Find where the given text appears and provide that cell's center as [x, y] coordinate. 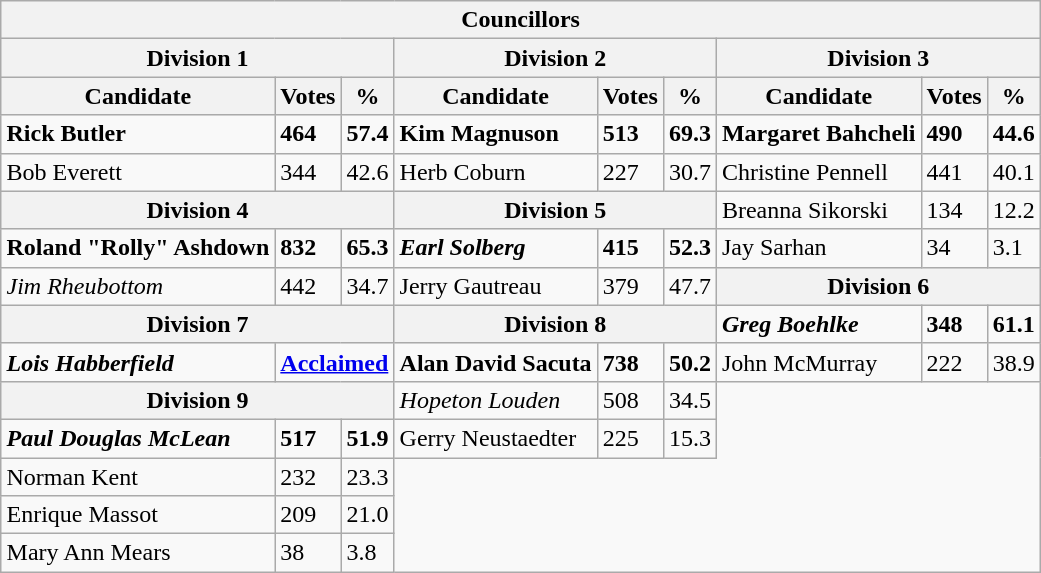
Norman Kent [138, 477]
Earl Solberg [496, 248]
Herb Coburn [496, 172]
61.1 [1014, 324]
442 [308, 286]
Jerry Gautreau [496, 286]
38 [308, 553]
34.5 [690, 400]
490 [954, 134]
Councillors [520, 20]
38.9 [1014, 362]
222 [954, 362]
225 [630, 438]
52.3 [690, 248]
227 [630, 172]
232 [308, 477]
John McMurray [818, 362]
69.3 [690, 134]
Division 2 [555, 58]
Gerry Neustaedter [496, 438]
Division 8 [555, 324]
Jay Sarhan [818, 248]
40.1 [1014, 172]
344 [308, 172]
Rick Butler [138, 134]
Margaret Bahcheli [818, 134]
3.1 [1014, 248]
738 [630, 362]
44.6 [1014, 134]
Jim Rheubottom [138, 286]
Hopeton Louden [496, 400]
21.0 [368, 515]
34.7 [368, 286]
Enrique Massot [138, 515]
42.6 [368, 172]
Division 6 [878, 286]
Division 7 [198, 324]
513 [630, 134]
Alan David Sacuta [496, 362]
34 [954, 248]
65.3 [368, 248]
Roland "Rolly" Ashdown [138, 248]
Mary Ann Mears [138, 553]
464 [308, 134]
Division 1 [198, 58]
379 [630, 286]
Division 5 [555, 210]
Division 9 [198, 400]
415 [630, 248]
Lois Habberfield [138, 362]
Acclaimed [334, 362]
3.8 [368, 553]
51.9 [368, 438]
Bob Everett [138, 172]
209 [308, 515]
Christine Pennell [818, 172]
517 [308, 438]
12.2 [1014, 210]
57.4 [368, 134]
Greg Boehlke [818, 324]
47.7 [690, 286]
15.3 [690, 438]
134 [954, 210]
23.3 [368, 477]
348 [954, 324]
508 [630, 400]
Breanna Sikorski [818, 210]
30.7 [690, 172]
441 [954, 172]
50.2 [690, 362]
Kim Magnuson [496, 134]
Paul Douglas McLean [138, 438]
Division 4 [198, 210]
832 [308, 248]
Division 3 [878, 58]
